Return [x, y] of the center of cell containing provided text 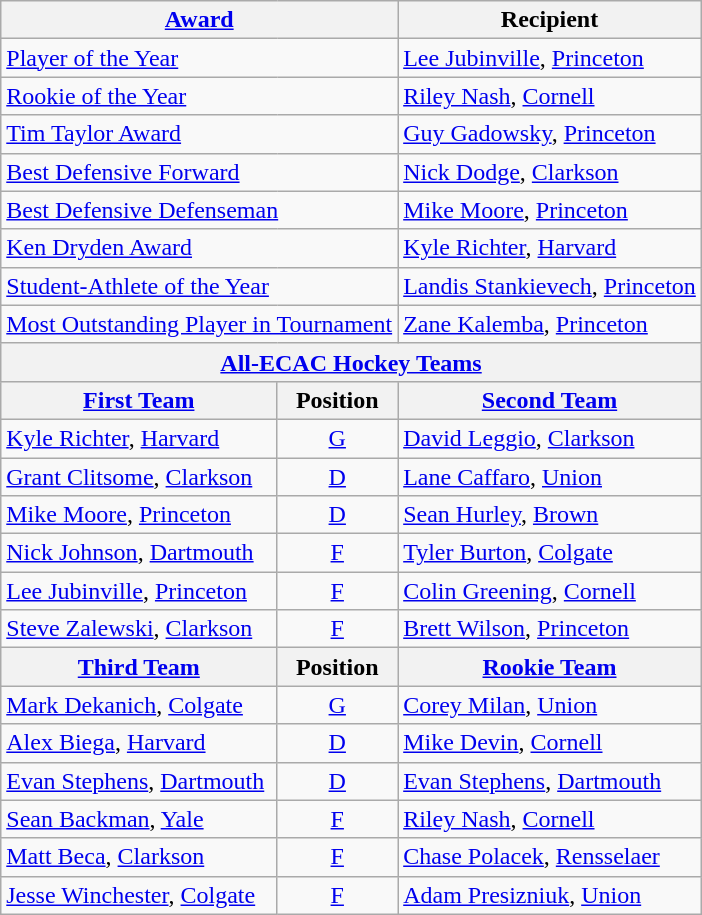
Player of the Year [200, 58]
Most Outstanding Player in Tournament [200, 324]
David Leggio, Clarkson [550, 438]
Student-Athlete of the Year [200, 286]
Mike Devin, Cornell [550, 743]
Sean Backman, Yale [139, 819]
First Team [139, 400]
Best Defensive Defenseman [200, 210]
Adam Presizniuk, Union [550, 895]
Sean Hurley, Brown [550, 515]
Rookie of the Year [200, 96]
Lane Caffaro, Union [550, 477]
Matt Beca, Clarkson [139, 857]
Brett Wilson, Princeton [550, 629]
Mark Dekanich, Colgate [139, 705]
Third Team [139, 667]
Nick Johnson, Dartmouth [139, 553]
Second Team [550, 400]
Landis Stankievech, Princeton [550, 286]
Zane Kalemba, Princeton [550, 324]
All-ECAC Hockey Teams [352, 362]
Corey Milan, Union [550, 705]
Recipient [550, 20]
Jesse Winchester, Colgate [139, 895]
Ken Dryden Award [200, 248]
Nick Dodge, Clarkson [550, 172]
Best Defensive Forward [200, 172]
Rookie Team [550, 667]
Award [200, 20]
Tyler Burton, Colgate [550, 553]
Colin Greening, Cornell [550, 591]
Chase Polacek, Rensselaer [550, 857]
Guy Gadowsky, Princeton [550, 134]
Grant Clitsome, Clarkson [139, 477]
Steve Zalewski, Clarkson [139, 629]
Alex Biega, Harvard [139, 743]
Tim Taylor Award [200, 134]
